Return the (x, y) coordinate for the center point of the cell that contains the specified text.  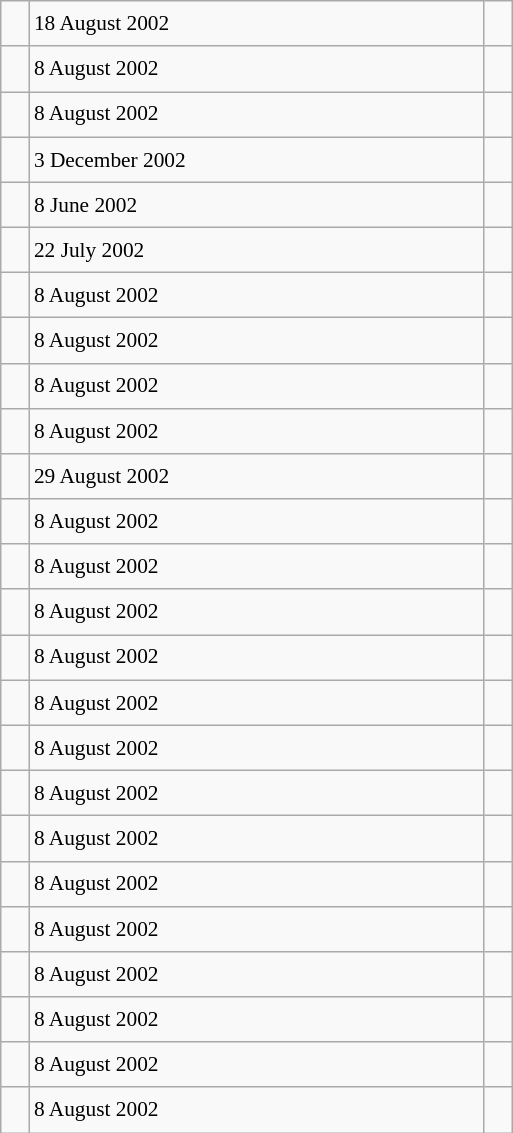
22 July 2002 (256, 250)
18 August 2002 (256, 24)
3 December 2002 (256, 160)
8 June 2002 (256, 204)
29 August 2002 (256, 476)
